From the cell containing the given text, extract its center point as (x, y) coordinate. 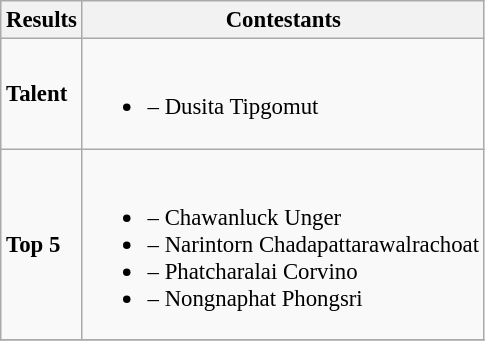
Results (42, 20)
– Chawanluck Unger – Narintorn Chadapattarawalrachoat – Phatcharalai Corvino – Nongnaphat Phongsri (283, 244)
Contestants (283, 20)
– Dusita Tipgomut (283, 94)
Top 5 (42, 244)
Talent (42, 94)
